Extract the [x, y] coordinate from the center of the cell holding the provided text.  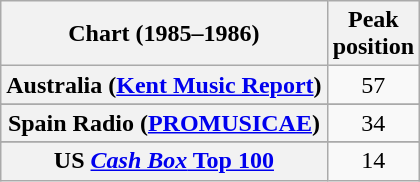
14 [373, 161]
34 [373, 123]
Peakposition [373, 34]
Spain Radio (PROMUSICAE) [164, 123]
US Cash Box Top 100 [164, 161]
Australia (Kent Music Report) [164, 85]
57 [373, 85]
Chart (1985–1986) [164, 34]
